Determine the (x, y) coordinate at the center of the cell enclosing the given text.  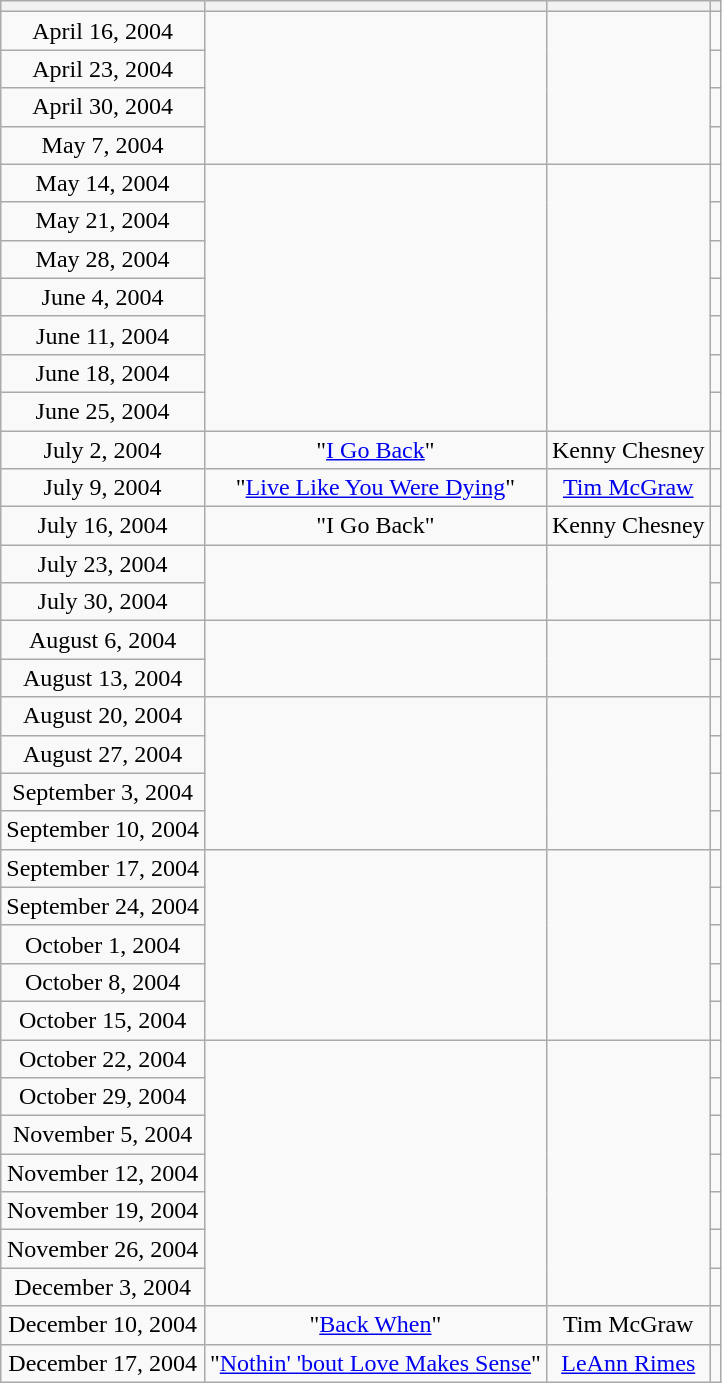
July 16, 2004 (103, 526)
July 23, 2004 (103, 564)
July 9, 2004 (103, 488)
August 6, 2004 (103, 640)
April 30, 2004 (103, 107)
July 2, 2004 (103, 449)
October 8, 2004 (103, 982)
June 4, 2004 (103, 297)
June 18, 2004 (103, 373)
April 23, 2004 (103, 69)
December 3, 2004 (103, 1287)
May 28, 2004 (103, 259)
November 5, 2004 (103, 1135)
August 27, 2004 (103, 754)
September 24, 2004 (103, 906)
September 10, 2004 (103, 830)
LeAnn Rimes (628, 1363)
November 12, 2004 (103, 1173)
April 16, 2004 (103, 31)
August 13, 2004 (103, 678)
December 10, 2004 (103, 1325)
October 1, 2004 (103, 944)
November 26, 2004 (103, 1249)
May 14, 2004 (103, 183)
December 17, 2004 (103, 1363)
October 22, 2004 (103, 1059)
July 30, 2004 (103, 602)
September 17, 2004 (103, 868)
October 29, 2004 (103, 1097)
May 21, 2004 (103, 221)
June 25, 2004 (103, 411)
October 15, 2004 (103, 1020)
May 7, 2004 (103, 145)
September 3, 2004 (103, 792)
June 11, 2004 (103, 335)
August 20, 2004 (103, 716)
"Nothin' 'bout Love Makes Sense" (375, 1363)
"Live Like You Were Dying" (375, 488)
November 19, 2004 (103, 1211)
"Back When" (375, 1325)
